Return (X, Y) of the center of cell containing provided text 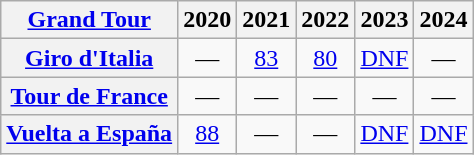
2023 (384, 20)
Tour de France (90, 96)
Vuelta a España (90, 134)
Giro d'Italia (90, 58)
2020 (208, 20)
2024 (444, 20)
2021 (266, 20)
83 (266, 58)
80 (326, 58)
88 (208, 134)
Grand Tour (90, 20)
2022 (326, 20)
